Provide the [X, Y] coordinate of the cell's center where the given text is located.  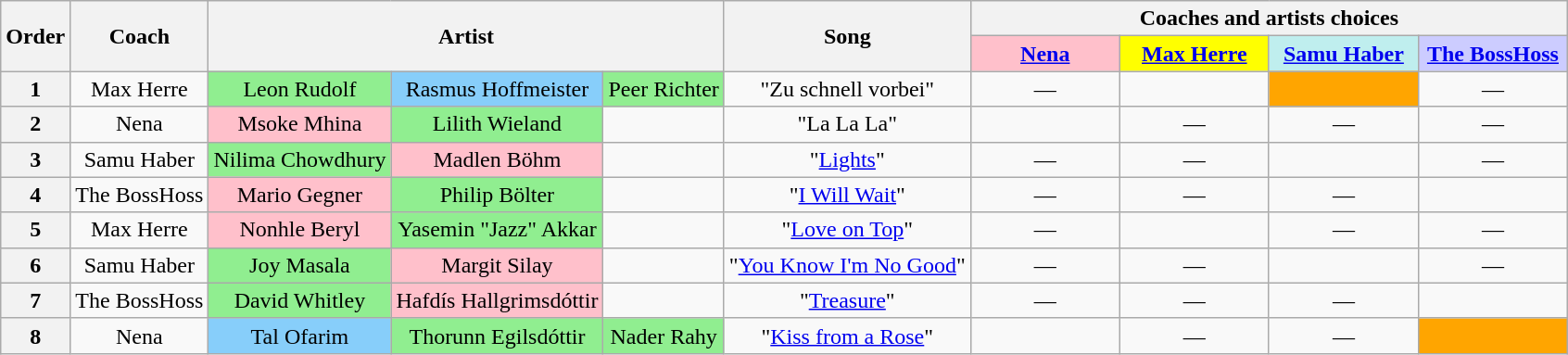
Leon Rudolf [300, 89]
1 [35, 89]
2 [35, 124]
7 [35, 300]
Philip Bölter [497, 195]
Thorunn Egilsdóttir [497, 336]
Nader Rahy [664, 336]
Song [847, 36]
8 [35, 336]
Msoke Mhina [300, 124]
6 [35, 265]
Mario Gegner [300, 195]
Coaches and artists choices [1269, 19]
Margit Silay [497, 265]
4 [35, 195]
5 [35, 230]
Lilith Wieland [497, 124]
"You Know I'm No Good" [847, 265]
Yasemin "Jazz" Akkar [497, 230]
David Whitley [300, 300]
Coach [139, 36]
"Love on Top" [847, 230]
Tal Ofarim [300, 336]
"I Will Wait" [847, 195]
Peer Richter [664, 89]
3 [35, 159]
Order [35, 36]
"Kiss from a Rose" [847, 336]
"La La La" [847, 124]
Joy Masala [300, 265]
Madlen Böhm [497, 159]
Rasmus Hoffmeister [497, 89]
"Zu schnell vorbei" [847, 89]
Nonhle Beryl [300, 230]
"Treasure" [847, 300]
"Lights" [847, 159]
Hafdís Hallgrimsdóttir [497, 300]
Nilima Chowdhury [300, 159]
Artist [466, 36]
